Capture the cell that displays the provided text and extract its [X, Y] central coordinate. 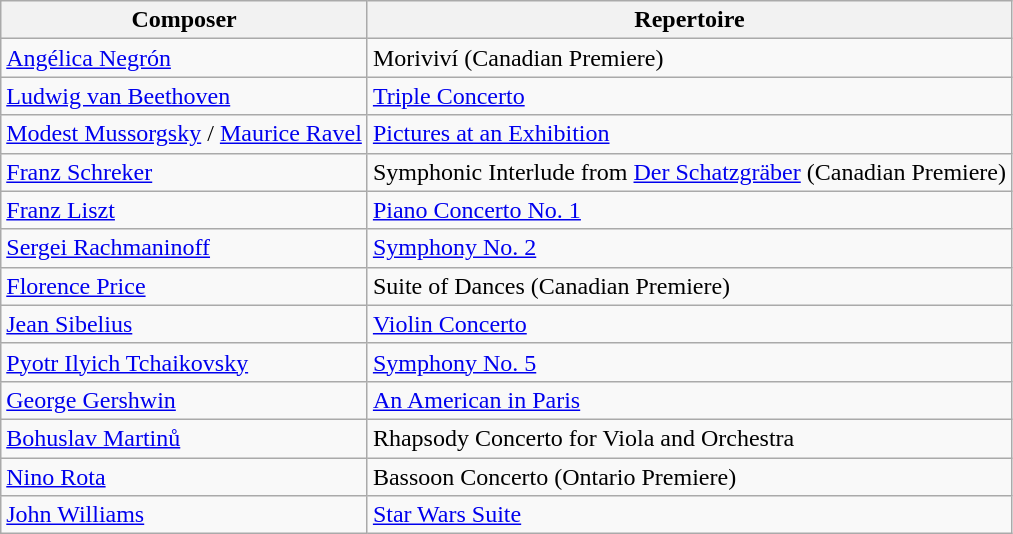
Symphony No. 2 [689, 248]
Violin Concerto [689, 324]
Ludwig van Beethoven [184, 96]
Florence Price [184, 286]
Triple Concerto [689, 96]
Modest Mussorgsky / Maurice Ravel [184, 134]
Bassoon Concerto (Ontario Premiere) [689, 477]
Jean Sibelius [184, 324]
Rhapsody Concerto for Viola and Orchestra [689, 438]
Symphonic Interlude from Der Schatzgräber (Canadian Premiere) [689, 172]
Star Wars Suite [689, 515]
Franz Schreker [184, 172]
An American in Paris [689, 400]
Angélica Negrón [184, 58]
Suite of Dances (Canadian Premiere) [689, 286]
Repertoire [689, 20]
Franz Liszt [184, 210]
Symphony No. 5 [689, 362]
Composer [184, 20]
Pictures at an Exhibition [689, 134]
Moriviví (Canadian Premiere) [689, 58]
Bohuslav Martinů [184, 438]
Sergei Rachmaninoff [184, 248]
George Gershwin [184, 400]
John Williams [184, 515]
Nino Rota [184, 477]
Pyotr Ilyich Tchaikovsky [184, 362]
Piano Concerto No. 1 [689, 210]
